Return (x, y) of the center of cell containing provided text 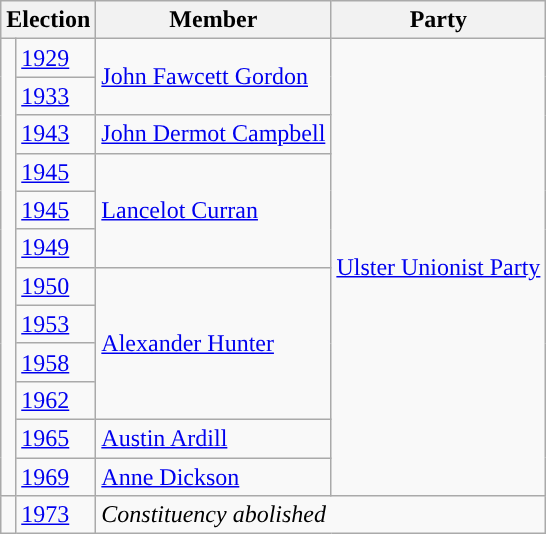
John Dermot Campbell (214, 134)
1949 (56, 248)
1962 (56, 400)
1943 (56, 134)
Constituency abolished (321, 515)
1965 (56, 438)
Lancelot Curran (214, 210)
1958 (56, 362)
John Fawcett Gordon (214, 77)
Ulster Unionist Party (438, 268)
Election (48, 20)
Austin Ardill (214, 438)
Alexander Hunter (214, 343)
1969 (56, 477)
Member (214, 20)
Anne Dickson (214, 477)
Party (438, 20)
1953 (56, 324)
1950 (56, 286)
1929 (56, 58)
1973 (56, 515)
1933 (56, 96)
